Return the [X, Y] coordinate for the center point of the cell that contains the specified text.  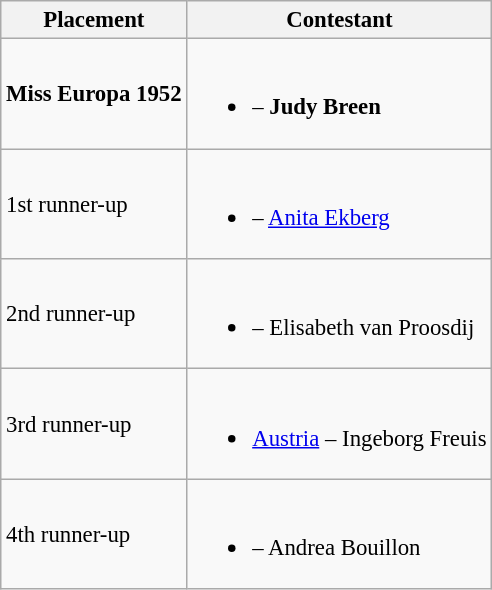
Placement [94, 20]
– Judy Breen [340, 94]
3rd runner-up [94, 424]
1st runner-up [94, 204]
2nd runner-up [94, 314]
– Anita Ekberg [340, 204]
Contestant [340, 20]
Miss Europa 1952 [94, 94]
– Andrea Bouillon [340, 534]
– Elisabeth van Proosdij [340, 314]
4th runner-up [94, 534]
Austria – Ingeborg Freuis [340, 424]
